For the text-containing cell, return its midpoint in [x, y] coordinate format. 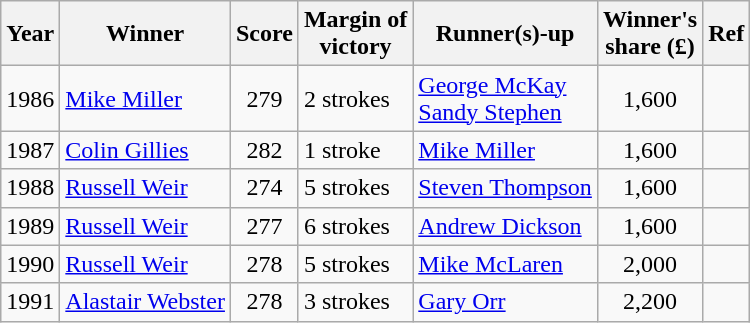
Year [30, 34]
George McKay Sandy Stephen [506, 98]
Runner(s)-up [506, 34]
1 stroke [355, 150]
Winner [146, 34]
Margin ofvictory [355, 34]
Gary Orr [506, 302]
Colin Gillies [146, 150]
Andrew Dickson [506, 226]
Score [264, 34]
2,000 [650, 264]
1990 [30, 264]
Steven Thompson [506, 188]
Ref [726, 34]
6 strokes [355, 226]
279 [264, 98]
Winner'sshare (£) [650, 34]
3 strokes [355, 302]
1989 [30, 226]
274 [264, 188]
277 [264, 226]
1988 [30, 188]
Alastair Webster [146, 302]
282 [264, 150]
2 strokes [355, 98]
1991 [30, 302]
1987 [30, 150]
Mike McLaren [506, 264]
1986 [30, 98]
2,200 [650, 302]
